Locate the cell with the specified text and output its [X, Y] center coordinate. 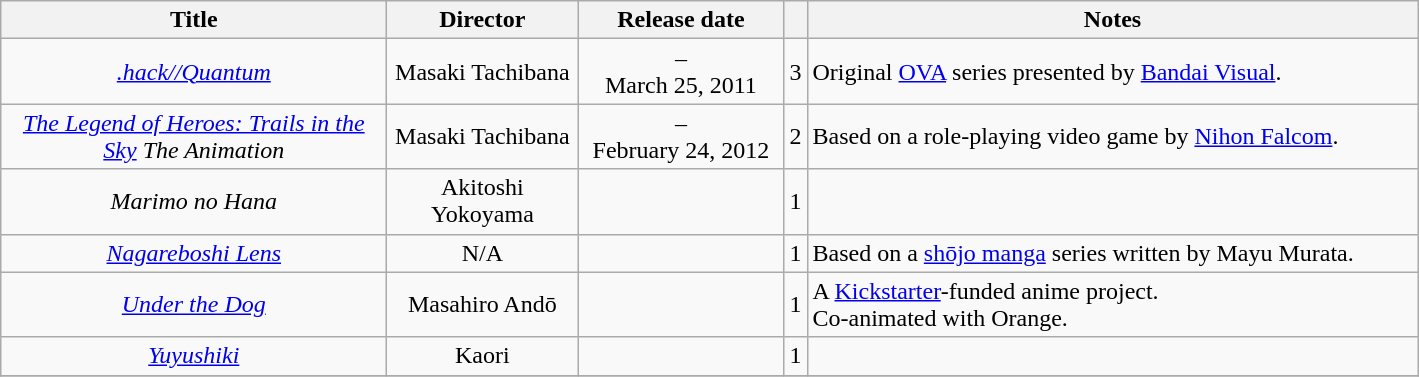
Based on a role-playing video game by Nihon Falcom. [1112, 136]
2 [796, 136]
–March 25, 2011 [681, 72]
Notes [1112, 20]
The Legend of Heroes: Trails in the Sky The Animation [194, 136]
Masahiro Andō [482, 304]
Original OVA series presented by Bandai Visual. [1112, 72]
Kaori [482, 356]
A Kickstarter-funded anime project. Co-animated with Orange. [1112, 304]
Nagareboshi Lens [194, 253]
Director [482, 20]
Akitoshi Yokoyama [482, 202]
Under the Dog [194, 304]
N/A [482, 253]
Based on a shōjo manga series written by Mayu Murata. [1112, 253]
Marimo no Hana [194, 202]
Release date [681, 20]
3 [796, 72]
–February 24, 2012 [681, 136]
Title [194, 20]
.hack//Quantum [194, 72]
Yuyushiki [194, 356]
